Provide the (x, y) coordinate of the cell's center where the given text is located.  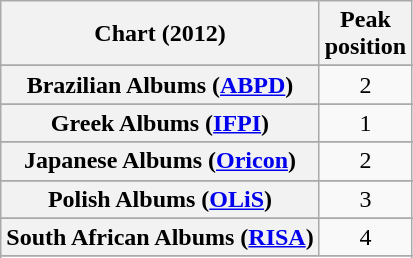
Japanese Albums (Oricon) (160, 161)
4 (365, 237)
Greek Albums (IFPI) (160, 123)
Brazilian Albums (ABPD) (160, 85)
3 (365, 199)
Polish Albums (OLiS) (160, 199)
Chart (2012) (160, 34)
Peakposition (365, 34)
South African Albums (RISA) (160, 237)
1 (365, 123)
